Identify which cell holds the provided text, then report its (x, y) central coordinate. 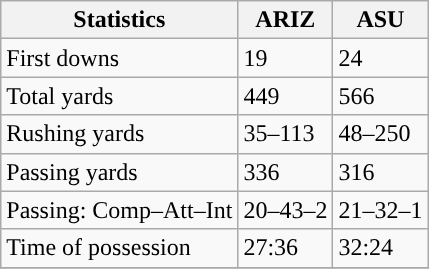
First downs (120, 58)
316 (380, 172)
Passing: Comp–Att–Int (120, 210)
21–32–1 (380, 210)
566 (380, 96)
48–250 (380, 134)
336 (286, 172)
ARIZ (286, 20)
ASU (380, 20)
Statistics (120, 20)
35–113 (286, 134)
24 (380, 58)
19 (286, 58)
27:36 (286, 248)
Time of possession (120, 248)
20–43–2 (286, 210)
449 (286, 96)
Total yards (120, 96)
32:24 (380, 248)
Rushing yards (120, 134)
Passing yards (120, 172)
